From the cell containing the given text, extract its center point as [X, Y] coordinate. 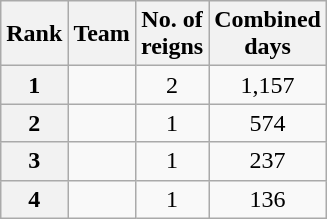
136 [268, 199]
574 [268, 123]
Combineddays [268, 34]
1,157 [268, 85]
4 [34, 199]
Rank [34, 34]
No. ofreigns [172, 34]
Team [102, 34]
3 [34, 161]
237 [268, 161]
